From the cell containing the given text, extract its center point as [X, Y] coordinate. 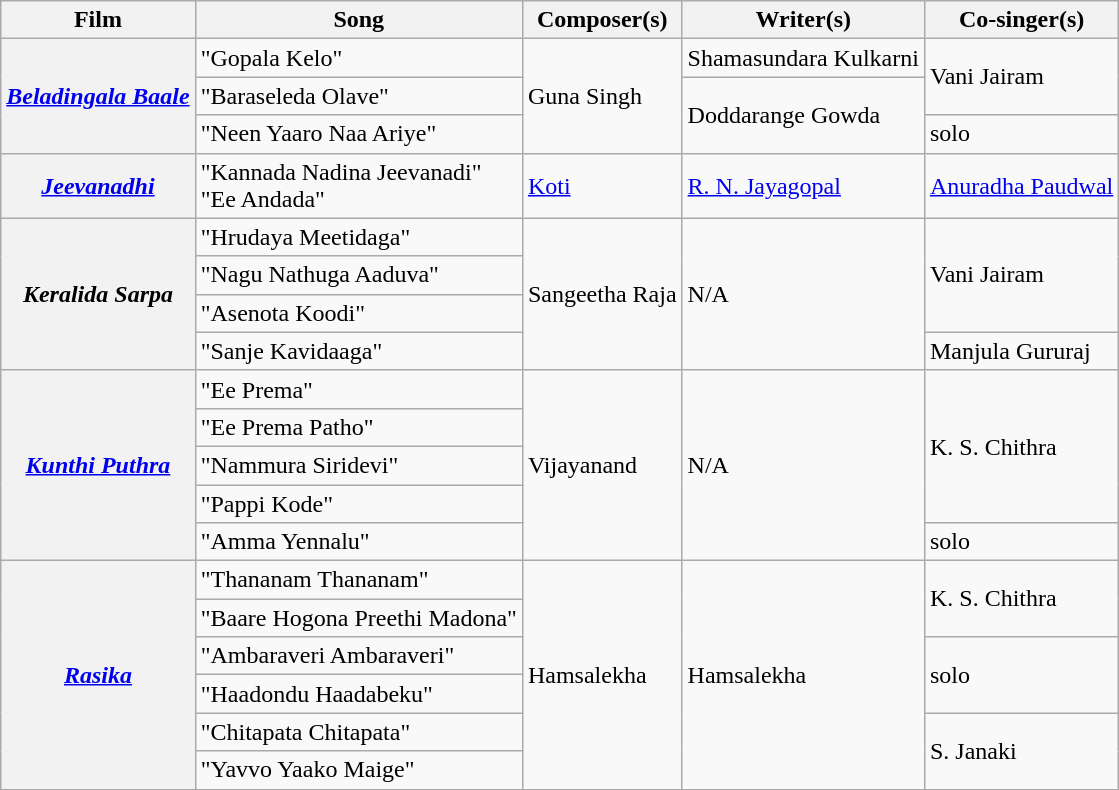
Anuradha Paudwal [1021, 186]
"Sanje Kavidaaga" [358, 351]
Keralida Sarpa [98, 294]
"Amma Yennalu" [358, 542]
Vijayanand [602, 465]
"Pappi Kode" [358, 503]
"Neen Yaaro Naa Ariye" [358, 134]
Sangeetha Raja [602, 294]
"Ambaraveri Ambaraveri" [358, 656]
Manjula Gururaj [1021, 351]
"Baare Hogona Preethi Madona" [358, 618]
"Haadondu Haadabeku" [358, 694]
Film [98, 20]
"Gopala Kelo" [358, 58]
"Hrudaya Meetidaga" [358, 237]
Composer(s) [602, 20]
Doddarange Gowda [803, 115]
Jeevanadhi [98, 186]
"Nagu Nathuga Aaduva" [358, 275]
"Baraseleda Olave" [358, 96]
"Ee Prema Patho" [358, 427]
Co-singer(s) [1021, 20]
Koti [602, 186]
Rasika [98, 675]
"Yavvo Yaako Maige" [358, 770]
Kunthi Puthra [98, 465]
"Nammura Siridevi" [358, 465]
"Thananam Thananam" [358, 580]
Guna Singh [602, 96]
S. Janaki [1021, 751]
"Chitapata Chitapata" [358, 732]
Beladingala Baale [98, 96]
Writer(s) [803, 20]
Shamasundara Kulkarni [803, 58]
R. N. Jayagopal [803, 186]
"Ee Prema" [358, 389]
Song [358, 20]
"Asenota Koodi" [358, 313]
"Kannada Nadina Jeevanadi""Ee Andada" [358, 186]
